Find where the given text appears and provide that cell's center as (x, y) coordinate. 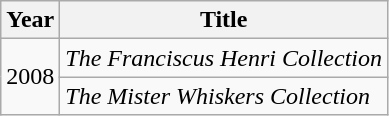
The Mister Whiskers Collection (224, 96)
2008 (30, 77)
Title (224, 20)
Year (30, 20)
The Franciscus Henri Collection (224, 58)
